Output the [X, Y] coordinate of the center of the cell containing the given text.  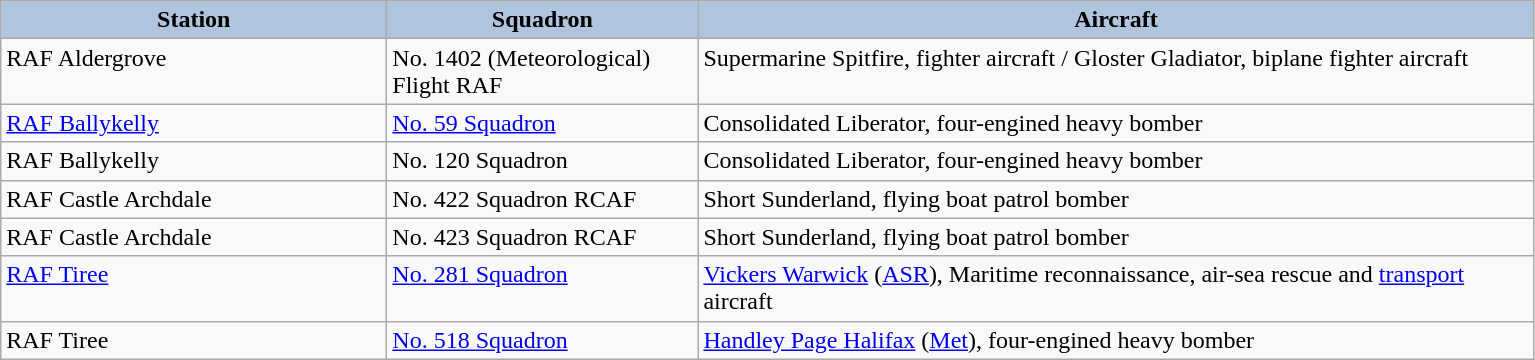
No. 1402 (Meteorological) Flight RAF [542, 72]
No. 518 Squadron [542, 340]
Station [194, 20]
No. 422 Squadron RCAF [542, 199]
Handley Page Halifax (Met), four-engined heavy bomber [1116, 340]
No. 423 Squadron RCAF [542, 237]
Aircraft [1116, 20]
No. 59 Squadron [542, 123]
Vickers Warwick (ASR), Maritime reconnaissance, air-sea rescue and transport aircraft [1116, 288]
Squadron [542, 20]
Supermarine Spitfire, fighter aircraft / Gloster Gladiator, biplane fighter aircraft [1116, 72]
No. 281 Squadron [542, 288]
No. 120 Squadron [542, 161]
RAF Aldergrove [194, 72]
